Capture the cell that displays the provided text and extract its [x, y] central coordinate. 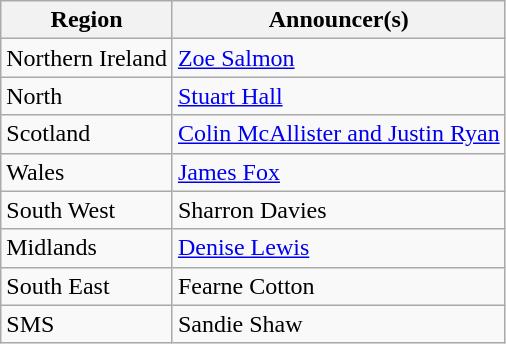
Denise Lewis [338, 248]
Stuart Hall [338, 96]
North [87, 96]
Zoe Salmon [338, 58]
Fearne Cotton [338, 286]
Sharron Davies [338, 210]
Colin McAllister and Justin Ryan [338, 134]
Wales [87, 172]
James Fox [338, 172]
Sandie Shaw [338, 324]
Midlands [87, 248]
Northern Ireland [87, 58]
Region [87, 20]
South West [87, 210]
Scotland [87, 134]
Announcer(s) [338, 20]
SMS [87, 324]
South East [87, 286]
